Extract the (x, y) coordinate from the center of the cell holding the provided text.  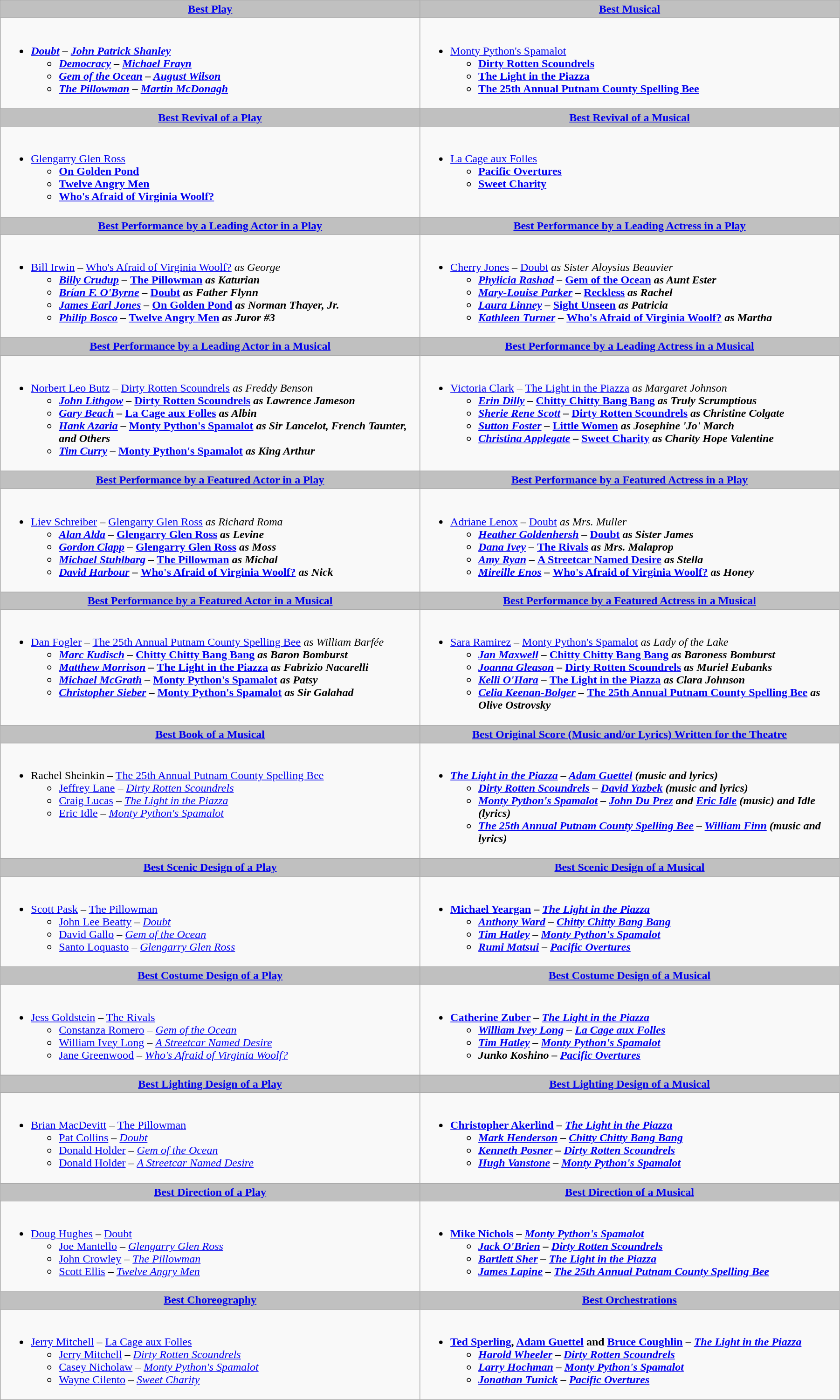
Best Direction of a Musical (630, 1192)
La Cage aux FollesPacific OverturesSweet Charity (630, 172)
Best Performance by a Leading Actress in a Play (630, 226)
Best Costume Design of a Musical (630, 976)
Best Performance by a Featured Actress in a Play (630, 480)
Best Book of a Musical (210, 734)
Best Performance by a Featured Actor in a Musical (210, 600)
Best Performance by a Featured Actor in a Play (210, 480)
Best Performance by a Featured Actress in a Musical (630, 600)
Best Choreography (210, 1300)
Glengarry Glen RossOn Golden PondTwelve Angry MenWho's Afraid of Virginia Woolf? (210, 172)
Jerry Mitchell – La Cage aux FollesJerry Mitchell – Dirty Rotten ScoundrelsCasey Nicholaw – Monty Python's SpamalotWayne Cilento – Sweet Charity (210, 1354)
Best Lighting Design of a Play (210, 1084)
Monty Python's SpamalotDirty Rotten ScoundrelsThe Light in the PiazzaThe 25th Annual Putnam County Spelling Bee (630, 63)
Best Play (210, 9)
Best Revival of a Musical (630, 117)
Brian MacDevitt – The PillowmanPat Collins – DoubtDonald Holder – Gem of the OceanDonald Holder – A Streetcar Named Desire (210, 1138)
Best Original Score (Music and/or Lyrics) Written for the Theatre (630, 734)
Best Performance by a Leading Actor in a Musical (210, 346)
Doubt – John Patrick ShanleyDemocracy – Michael FraynGem of the Ocean – August WilsonThe Pillowman – Martin McDonagh (210, 63)
Scott Pask – The PillowmanJohn Lee Beatty – DoubtDavid Gallo – Gem of the OceanSanto Loquasto – Glengarry Glen Ross (210, 922)
Best Scenic Design of a Play (210, 868)
Best Revival of a Play (210, 117)
Best Lighting Design of a Musical (630, 1084)
Catherine Zuber – The Light in the PiazzaWilliam Ivey Long – La Cage aux FollesTim Hatley – Monty Python's SpamalotJunko Koshino – Pacific Overtures (630, 1030)
Best Performance by a Leading Actor in a Play (210, 226)
Best Direction of a Play (210, 1192)
Best Orchestrations (630, 1300)
Michael Yeargan – The Light in the PiazzaAnthony Ward – Chitty Chitty Bang BangTim Hatley – Monty Python's SpamalotRumi Matsui – Pacific Overtures (630, 922)
Doug Hughes – DoubtJoe Mantello – Glengarry Glen RossJohn Crowley – The PillowmanScott Ellis – Twelve Angry Men (210, 1246)
Best Costume Design of a Play (210, 976)
Best Performance by a Leading Actress in a Musical (630, 346)
Best Musical (630, 9)
Best Scenic Design of a Musical (630, 868)
